For the text-containing cell, return its midpoint in (x, y) coordinate format. 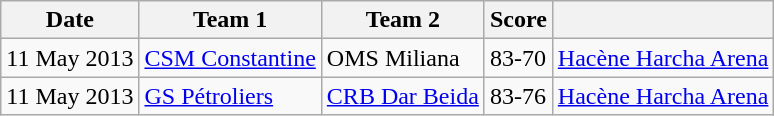
CRB Dar Beida (402, 96)
Score (518, 20)
GS Pétroliers (230, 96)
83-76 (518, 96)
83-70 (518, 58)
Date (70, 20)
Team 1 (230, 20)
CSM Constantine (230, 58)
OMS Miliana (402, 58)
Team 2 (402, 20)
